Return the (x, y) coordinate for the center point of the cell that contains the specified text.  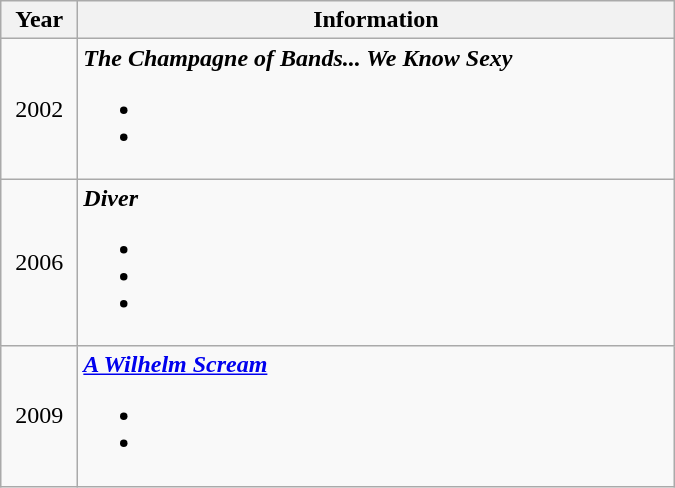
Year (40, 20)
2002 (40, 109)
Diver (376, 262)
Information (376, 20)
2006 (40, 262)
A Wilhelm Scream (376, 416)
The Champagne of Bands... We Know Sexy (376, 109)
2009 (40, 416)
